Identify which cell holds the provided text, then report its (x, y) central coordinate. 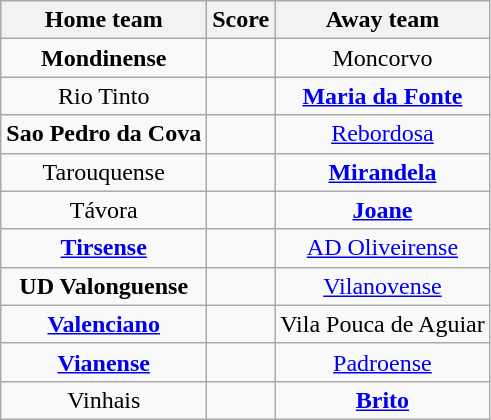
Rio Tinto (104, 96)
Vila Pouca de Aguiar (383, 324)
Mondinense (104, 58)
Score (241, 20)
Vinhais (104, 400)
Moncorvo (383, 58)
Sao Pedro da Cova (104, 134)
Valenciano (104, 324)
Tirsense (104, 248)
Mirandela (383, 172)
Brito (383, 400)
Tarouquense (104, 172)
Maria da Fonte (383, 96)
AD Oliveirense (383, 248)
Vianense (104, 362)
Home team (104, 20)
Rebordosa (383, 134)
Padroense (383, 362)
Away team (383, 20)
Vilanovense (383, 286)
Távora (104, 210)
Joane (383, 210)
UD Valonguense (104, 286)
